Find where the given text appears and provide that cell's center as [x, y] coordinate. 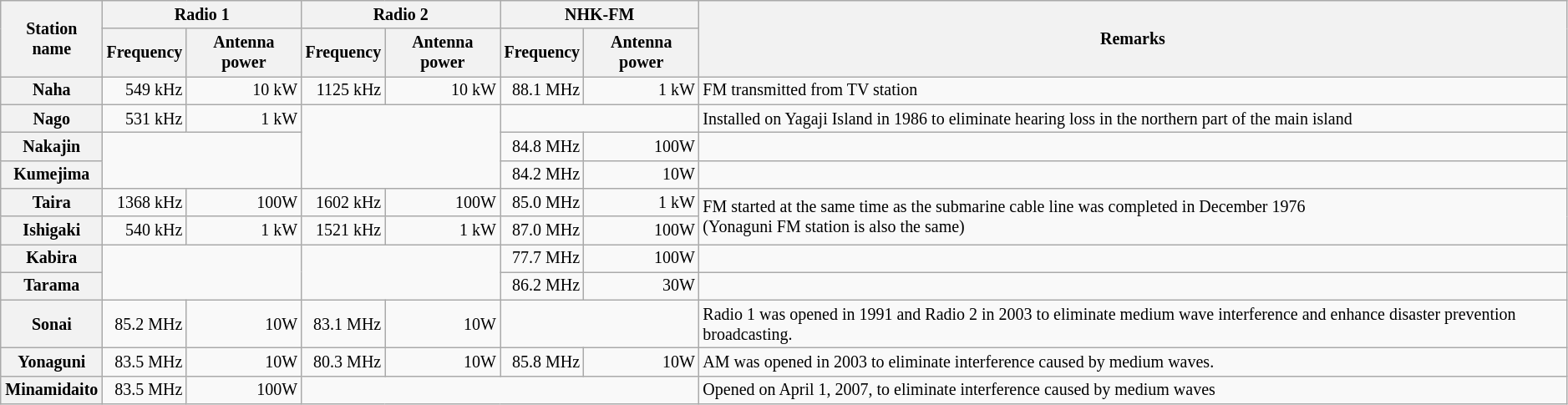
Yonaguni [52, 362]
Nago [52, 119]
1368 kHz [145, 202]
84.8 MHz [542, 147]
85.2 MHz [145, 324]
86.2 MHz [542, 286]
Kabira [52, 259]
85.0 MHz [542, 202]
Taira [52, 202]
Naha [52, 90]
1521 kHz [343, 230]
77.7 MHz [542, 259]
540 kHz [145, 230]
Tarama [52, 286]
30W [642, 286]
FM transmitted from TV station [1133, 90]
Remarks [1133, 38]
85.8 MHz [542, 362]
Opened on April 1, 2007, to eliminate interference caused by medium waves [1133, 391]
Radio 2 [401, 15]
Ishigaki [52, 230]
84.2 MHz [542, 174]
Radio 1 [202, 15]
Kumejima [52, 174]
1602 kHz [343, 202]
Sonai [52, 324]
549 kHz [145, 90]
531 kHz [145, 119]
80.3 MHz [343, 362]
NHK-FM [600, 15]
AM was opened in 2003 to eliminate interference caused by medium waves. [1133, 362]
87.0 MHz [542, 230]
1125 kHz [343, 90]
Installed on Yagaji Island in 1986 to eliminate hearing loss in the northern part of the main island [1133, 119]
88.1 MHz [542, 90]
Minamidaito [52, 391]
83.1 MHz [343, 324]
Station name [52, 38]
Radio 1 was opened in 1991 and Radio 2 in 2003 to eliminate medium wave interference and enhance disaster prevention broadcasting. [1133, 324]
FM started at the same time as the submarine cable line was completed in December 1976(Yonaguni FM station is also the same) [1133, 217]
Nakajin [52, 147]
